From the cell containing the given text, extract its center point as [x, y] coordinate. 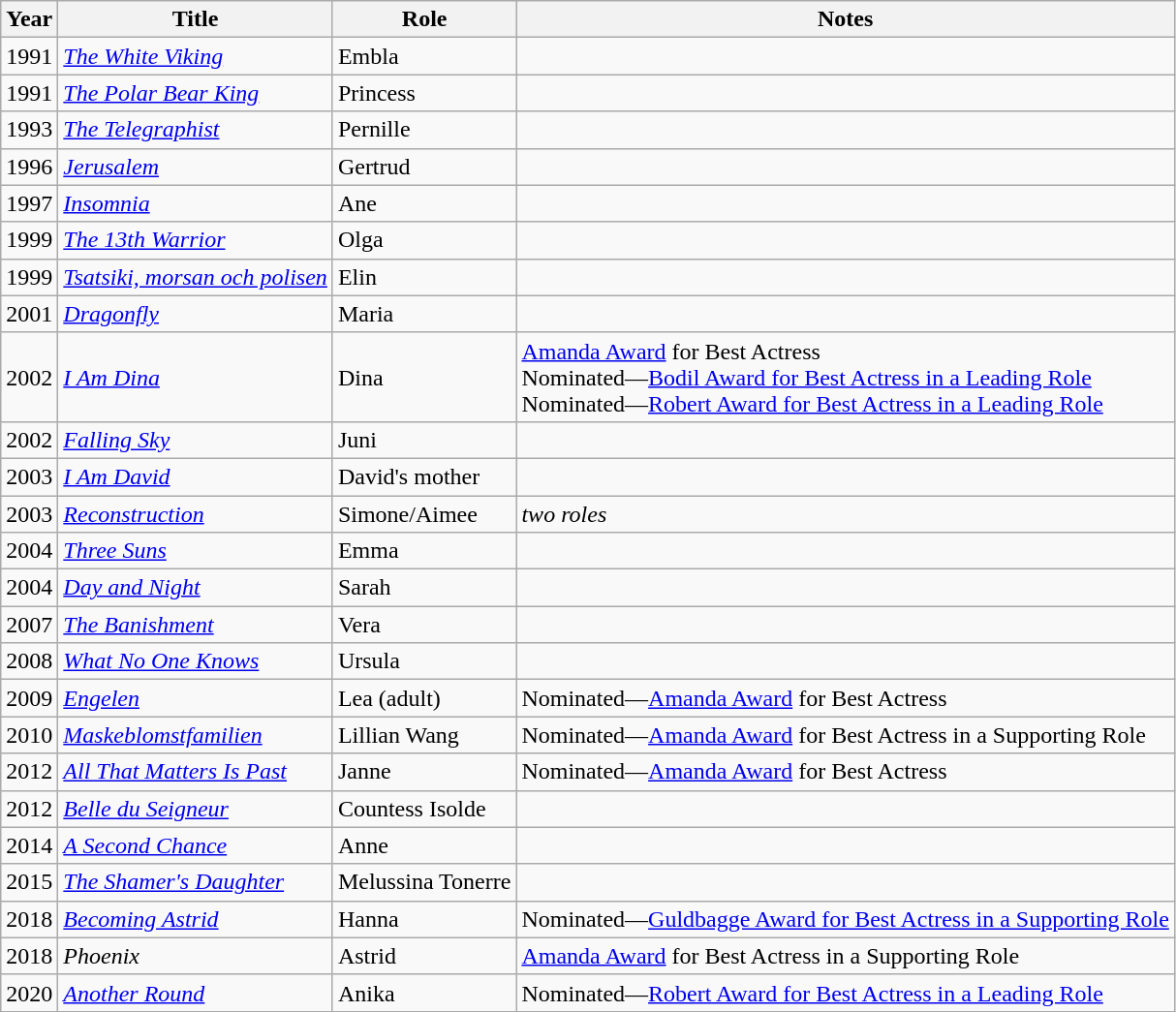
Amanda Award for Best ActressNominated—Bodil Award for Best Actress in a Leading RoleNominated—Robert Award for Best Actress in a Leading Role [845, 377]
Notes [845, 19]
Sarah [424, 588]
The 13th Warrior [196, 240]
Janne [424, 772]
2008 [29, 661]
two roles [845, 514]
Olga [424, 240]
2014 [29, 845]
Ursula [424, 661]
Nominated—Robert Award for Best Actress in a Leading Role [845, 993]
Falling Sky [196, 440]
Melussina Tonerre [424, 882]
A Second Chance [196, 845]
Three Suns [196, 551]
Anika [424, 993]
The White Viking [196, 56]
Ane [424, 203]
Embla [424, 56]
Becoming Astrid [196, 919]
Lillian Wang [424, 735]
Astrid [424, 956]
Anne [424, 845]
Engelen [196, 698]
Emma [424, 551]
Elin [424, 277]
2010 [29, 735]
Insomnia [196, 203]
I Am David [196, 476]
Nominated—Guldbagge Award for Best Actress in a Supporting Role [845, 919]
Maskeblomstfamilien [196, 735]
The Banishment [196, 625]
The Polar Bear King [196, 93]
2020 [29, 993]
Hanna [424, 919]
Reconstruction [196, 514]
I Am Dina [196, 377]
Simone/Aimee [424, 514]
The Telegraphist [196, 130]
Phoenix [196, 956]
All That Matters Is Past [196, 772]
Pernille [424, 130]
What No One Knows [196, 661]
Tsatsiki, morsan och polisen [196, 277]
1997 [29, 203]
Maria [424, 314]
Dragonfly [196, 314]
Amanda Award for Best Actress in a Supporting Role [845, 956]
2001 [29, 314]
Year [29, 19]
Nominated—Amanda Award for Best Actress in a Supporting Role [845, 735]
Day and Night [196, 588]
The Shamer's Daughter [196, 882]
Jerusalem [196, 167]
Juni [424, 440]
Lea (adult) [424, 698]
Another Round [196, 993]
2007 [29, 625]
2015 [29, 882]
Role [424, 19]
Dina [424, 377]
David's mother [424, 476]
Countess Isolde [424, 809]
Princess [424, 93]
Gertrud [424, 167]
Vera [424, 625]
1996 [29, 167]
Belle du Seigneur [196, 809]
Title [196, 19]
1993 [29, 130]
2009 [29, 698]
